Locate the cell with the specified text and output its (x, y) center coordinate. 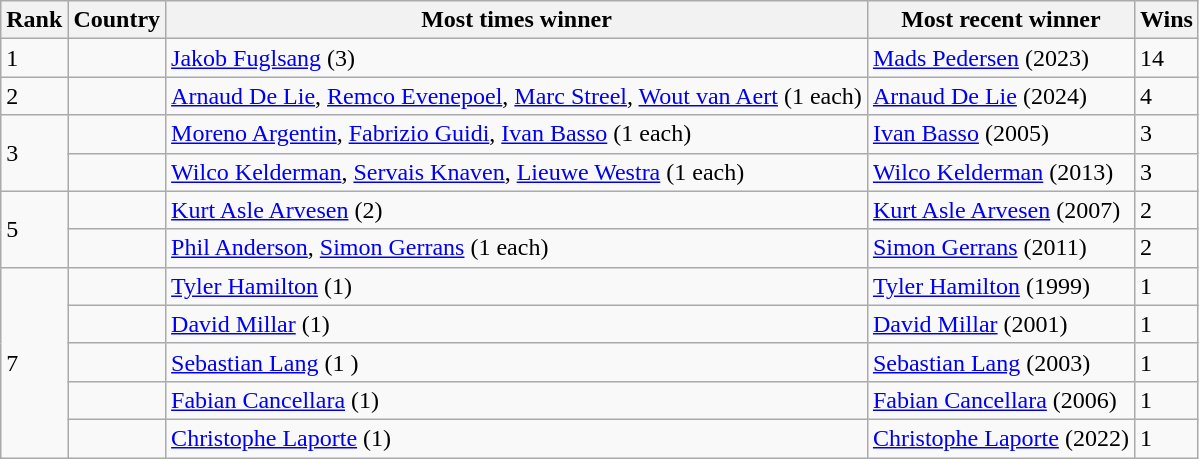
Wilco Kelderman, Servais Knaven, Lieuwe Westra (1 each) (517, 172)
Country (117, 20)
Ivan Basso (2005) (1000, 134)
Fabian Cancellara (2006) (1000, 400)
Christophe Laporte (2022) (1000, 438)
Most times winner (517, 20)
Simon Gerrans (2011) (1000, 248)
Arnaud De Lie (2024) (1000, 96)
Wilco Kelderman (2013) (1000, 172)
Fabian Cancellara (1) (517, 400)
14 (1166, 58)
Sebastian Lang (2003) (1000, 362)
7 (34, 362)
Arnaud De Lie, Remco Evenepoel, Marc Streel, Wout van Aert (1 each) (517, 96)
Moreno Argentin, Fabrizio Guidi, Ivan Basso (1 each) (517, 134)
Tyler Hamilton (1999) (1000, 286)
Wins (1166, 20)
5 (34, 229)
4 (1166, 96)
Kurt Asle Arvesen (2) (517, 210)
David Millar (2001) (1000, 324)
Mads Pedersen (2023) (1000, 58)
Rank (34, 20)
Kurt Asle Arvesen (2007) (1000, 210)
Jakob Fuglsang (3) (517, 58)
David Millar (1) (517, 324)
Christophe Laporte (1) (517, 438)
Most recent winner (1000, 20)
Phil Anderson, Simon Gerrans (1 each) (517, 248)
Tyler Hamilton (1) (517, 286)
Sebastian Lang (1 ) (517, 362)
